For the text-containing cell, return its midpoint in (x, y) coordinate format. 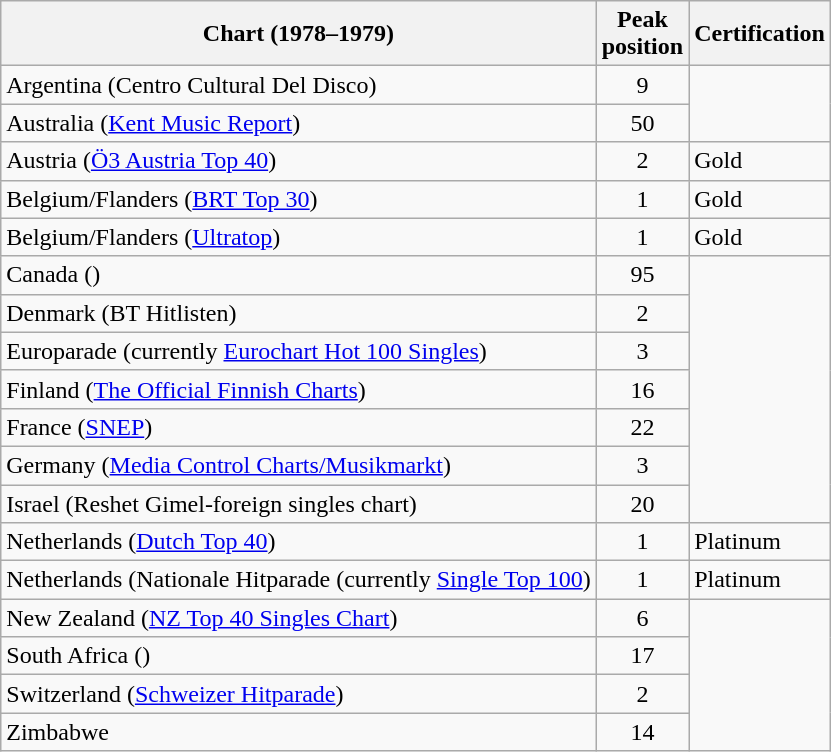
Canada () (298, 275)
6 (642, 618)
Finland (The Official Finnish Charts) (298, 389)
Belgium/Flanders (Ultratop) (298, 237)
50 (642, 123)
Netherlands (Nationale Hitparade (currently Single Top 100) (298, 580)
9 (642, 85)
14 (642, 732)
Certification (760, 34)
Germany (Media Control Charts/Musikmarkt) (298, 465)
Zimbabwe (298, 732)
20 (642, 503)
22 (642, 427)
17 (642, 656)
Netherlands (Dutch Top 40) (298, 542)
Australia (Kent Music Report) (298, 123)
Chart (1978–1979) (298, 34)
Europarade (currently Eurochart Hot 100 Singles) (298, 351)
Switzerland (Schweizer Hitparade) (298, 694)
Belgium/Flanders (BRT Top 30) (298, 199)
Israel (Reshet Gimel-foreign singles chart) (298, 503)
Austria (Ö3 Austria Top 40) (298, 161)
Peakposition (642, 34)
95 (642, 275)
New Zealand (NZ Top 40 Singles Chart) (298, 618)
16 (642, 389)
Denmark (BT Hitlisten) (298, 313)
South Africa () (298, 656)
France (SNEP) (298, 427)
Argentina (Centro Cultural Del Disco) (298, 85)
